Find where the given text appears and provide that cell's center as (X, Y) coordinate. 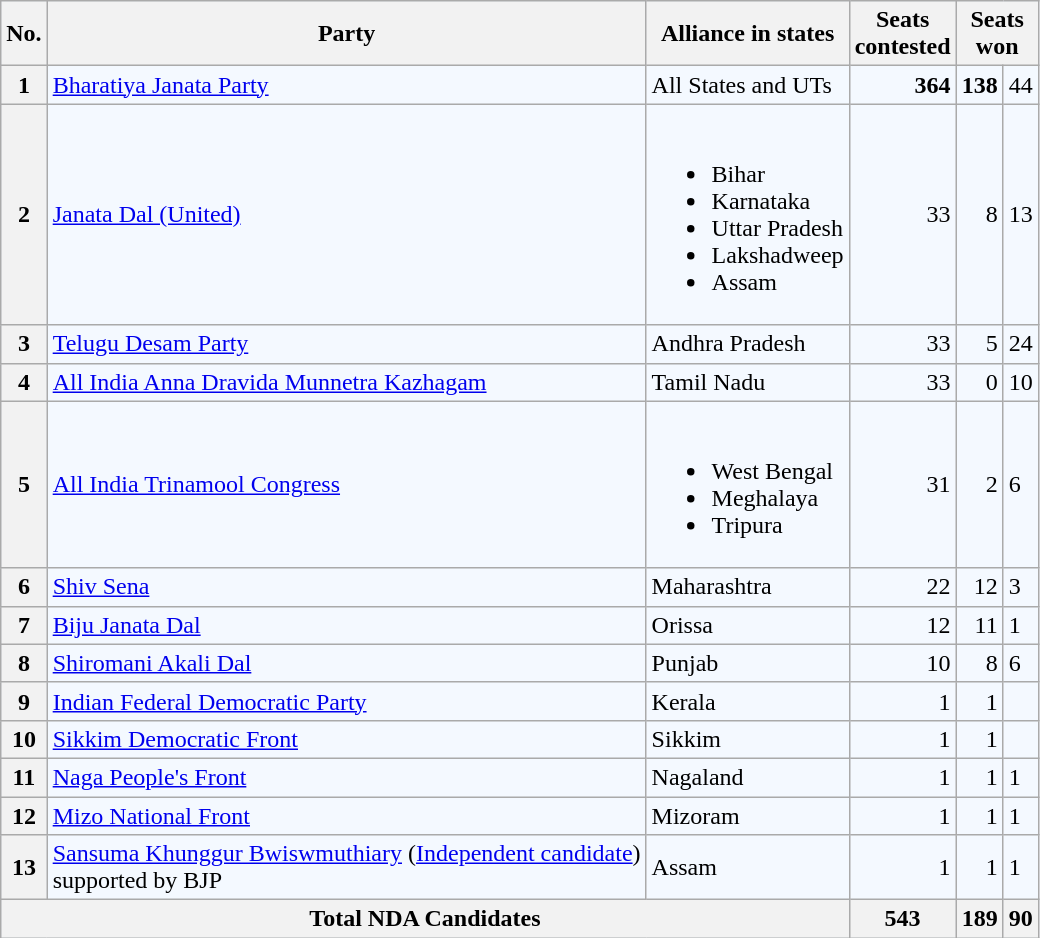
Tamil Nadu (748, 382)
Seats won (997, 34)
No. (24, 34)
Sikkim (748, 739)
Naga People's Front (346, 777)
Shiromani Akali Dal (346, 663)
24 (1020, 344)
0 (980, 382)
All India Trinamool Congress (346, 484)
Alliance in states (748, 34)
Sansuma Khunggur Bwiswmuthiary (Independent candidate)supported by BJP (346, 868)
Bharatiya Janata Party (346, 85)
Andhra Pradesh (748, 344)
Sikkim Democratic Front (346, 739)
All India Anna Dravida Munnetra Kazhagam (346, 382)
Total NDA Candidates (425, 919)
Assam (748, 868)
Indian Federal Democratic Party (346, 701)
7 (24, 625)
BiharKarnatakaUttar PradeshLakshadweepAssam (748, 214)
All States and UTs (748, 85)
Orissa (748, 625)
22 (902, 587)
543 (902, 919)
Nagaland (748, 777)
364 (902, 85)
Mizoram (748, 815)
Kerala (748, 701)
4 (24, 382)
Maharashtra (748, 587)
Janata Dal (United) (346, 214)
Mizo National Front (346, 815)
9 (24, 701)
Party (346, 34)
Seats contested (902, 34)
138 (980, 85)
Shiv Sena (346, 587)
Biju Janata Dal (346, 625)
90 (1020, 919)
West BengalMeghalayaTripura (748, 484)
Telugu Desam Party (346, 344)
Punjab (748, 663)
31 (902, 484)
189 (980, 919)
44 (1020, 85)
